Capture the cell that displays the provided text and extract its [X, Y] central coordinate. 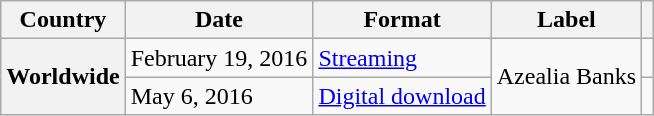
Label [566, 20]
May 6, 2016 [219, 96]
Azealia Banks [566, 77]
Digital download [402, 96]
Date [219, 20]
February 19, 2016 [219, 58]
Country [63, 20]
Format [402, 20]
Worldwide [63, 77]
Streaming [402, 58]
